Identify which cell holds the provided text, then report its [X, Y] central coordinate. 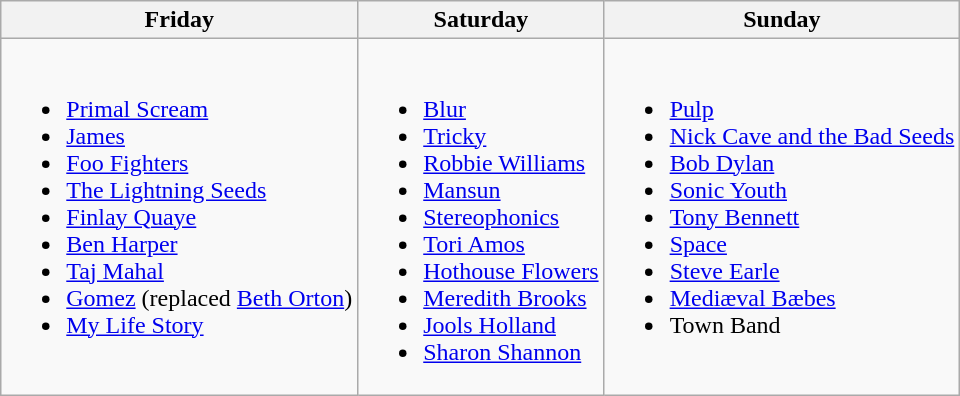
Friday [180, 20]
BlurTrickyRobbie WilliamsMansunStereophonicsTori AmosHothouse FlowersMeredith BrooksJools HollandSharon Shannon [481, 217]
Primal ScreamJamesFoo FightersThe Lightning SeedsFinlay QuayeBen HarperTaj MahalGomez (replaced Beth Orton)My Life Story [180, 217]
Sunday [782, 20]
PulpNick Cave and the Bad SeedsBob DylanSonic YouthTony BennettSpaceSteve EarleMediæval BæbesTown Band [782, 217]
Saturday [481, 20]
